Detect which cell encompasses the target text, then output its [X, Y] center coordinate. 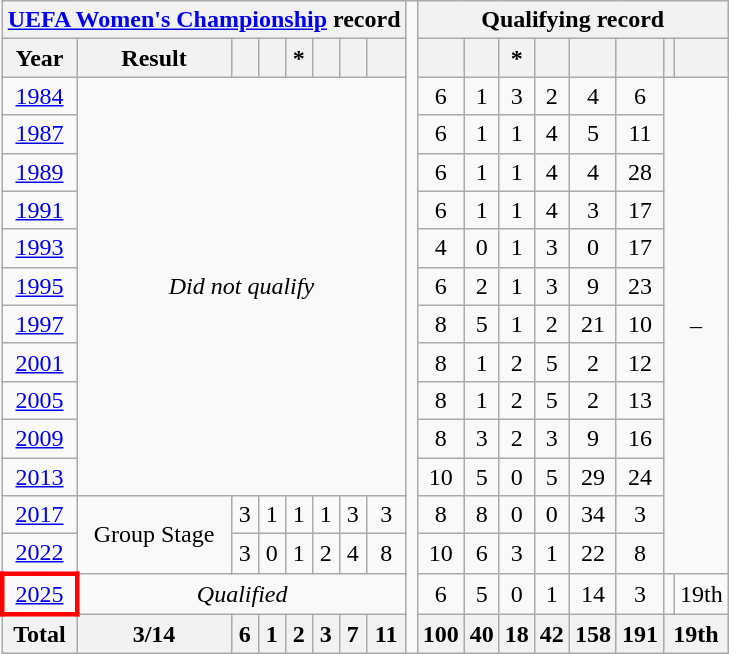
1993 [40, 248]
2022 [40, 554]
Group Stage [154, 535]
28 [640, 172]
UEFA Women's Championship record [204, 20]
1984 [40, 96]
13 [640, 400]
22 [592, 554]
1989 [40, 172]
29 [592, 477]
2013 [40, 477]
2017 [40, 515]
16 [640, 438]
Did not qualify [242, 286]
2009 [40, 438]
2001 [40, 362]
158 [592, 634]
Total [40, 634]
34 [592, 515]
21 [592, 324]
Qualifying record [572, 20]
23 [640, 286]
18 [516, 634]
Qualified [242, 594]
12 [640, 362]
1987 [40, 134]
2025 [40, 594]
Year [40, 58]
14 [592, 594]
1991 [40, 210]
191 [640, 634]
3/14 [154, 634]
– [696, 325]
24 [640, 477]
1995 [40, 286]
40 [482, 634]
Result [154, 58]
100 [440, 634]
7 [352, 634]
2005 [40, 400]
42 [552, 634]
1997 [40, 324]
